Capture the cell that displays the provided text and extract its [X, Y] central coordinate. 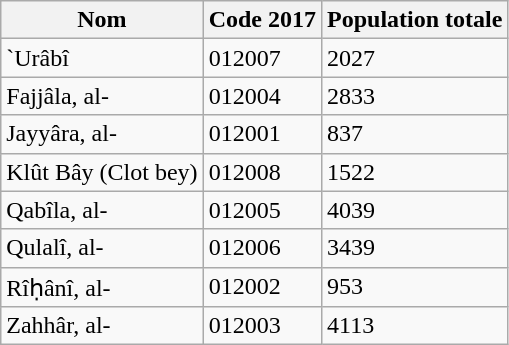
Population totale [415, 20]
Nom [102, 20]
012001 [262, 134]
Rîḥânî, al- [102, 287]
012003 [262, 326]
Zahhâr, al- [102, 326]
4113 [415, 326]
2833 [415, 96]
012005 [262, 210]
012008 [262, 172]
3439 [415, 248]
837 [415, 134]
012004 [262, 96]
953 [415, 287]
Code 2017 [262, 20]
012007 [262, 58]
Jayyâra, al- [102, 134]
`Urâbî [102, 58]
012006 [262, 248]
2027 [415, 58]
012002 [262, 287]
4039 [415, 210]
Klût Bây (Clot bey) [102, 172]
Fajjâla, al- [102, 96]
Qulalî, al- [102, 248]
1522 [415, 172]
Qabîla, al- [102, 210]
